Determine the (X, Y) coordinate at the center of the cell enclosing the given text.  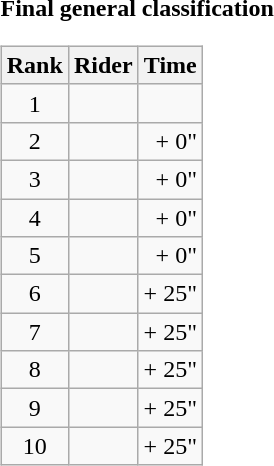
8 (34, 370)
5 (34, 256)
Time (170, 65)
7 (34, 332)
Rider (103, 65)
2 (34, 141)
10 (34, 446)
4 (34, 217)
6 (34, 294)
9 (34, 408)
3 (34, 179)
Rank (34, 65)
1 (34, 103)
